Extract the (X, Y) coordinate from the center of the cell holding the provided text.  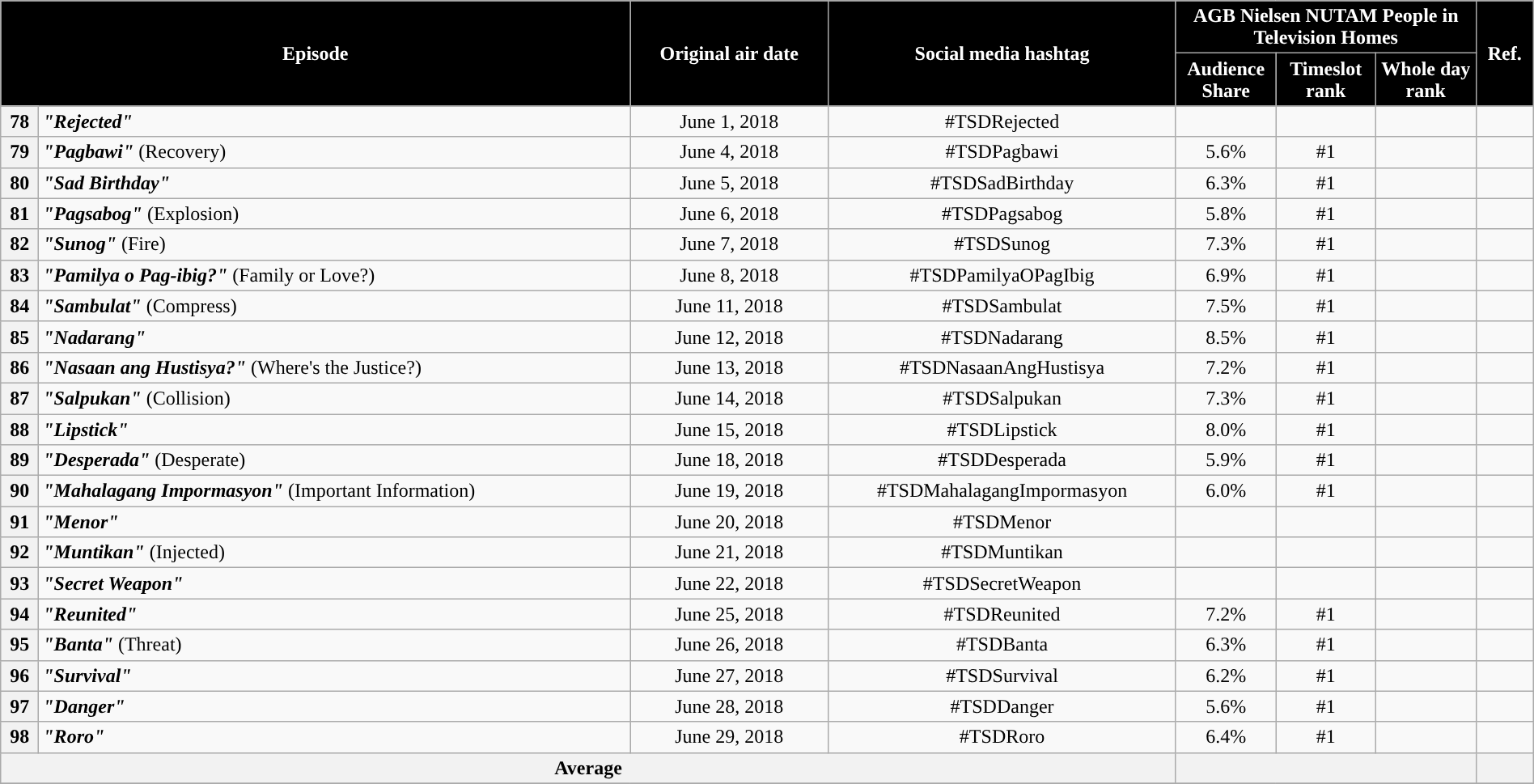
"Lipstick" (335, 430)
"Nadarang" (335, 337)
June 11, 2018 (730, 306)
87 (19, 398)
June 5, 2018 (730, 183)
Average (589, 768)
"Sad Birthday" (335, 183)
90 (19, 491)
June 29, 2018 (730, 737)
June 27, 2018 (730, 676)
#TSDSambulat (1002, 306)
#TSDPagbawi (1002, 152)
6.2% (1226, 676)
#TSDRejected (1002, 121)
#TSDPamilyaOPagIbig (1002, 275)
97 (19, 706)
Episode (316, 53)
5.9% (1226, 460)
#TSDRoro (1002, 737)
June 1, 2018 (730, 121)
96 (19, 676)
June 18, 2018 (730, 460)
#TSDMahalagangImpormasyon (1002, 491)
"Menor" (335, 522)
#TSDMuntikan (1002, 553)
"Pagsabog" (Explosion) (335, 214)
"Salpukan" (Collision) (335, 398)
83 (19, 275)
"Danger" (335, 706)
"Reunited" (335, 614)
Timeslotrank (1326, 79)
#TSDSalpukan (1002, 398)
"Muntikan" (Injected) (335, 553)
June 14, 2018 (730, 398)
6.0% (1226, 491)
June 8, 2018 (730, 275)
June 28, 2018 (730, 706)
AGB Nielsen NUTAM People in Television Homes (1325, 28)
79 (19, 152)
91 (19, 522)
81 (19, 214)
"Desperada" (Desperate) (335, 460)
June 25, 2018 (730, 614)
"Roro" (335, 737)
94 (19, 614)
#TSDSadBirthday (1002, 183)
Audience Share (1226, 79)
"Nasaan ang Hustisya?" (Where's the Justice?) (335, 367)
78 (19, 121)
88 (19, 430)
93 (19, 583)
June 13, 2018 (730, 367)
Whole dayrank (1426, 79)
82 (19, 244)
#TSDNasaanAngHustisya (1002, 367)
85 (19, 337)
80 (19, 183)
84 (19, 306)
"Mahalagang Impormasyon" (Important Information) (335, 491)
6.9% (1226, 275)
86 (19, 367)
June 6, 2018 (730, 214)
92 (19, 553)
5.8% (1226, 214)
#TSDLipstick (1002, 430)
"Pamilya o Pag-ibig?" (Family or Love?) (335, 275)
#TSDDanger (1002, 706)
"Rejected" (335, 121)
#TSDSecretWeapon (1002, 583)
89 (19, 460)
June 26, 2018 (730, 645)
#TSDSunog (1002, 244)
#TSDDesperada (1002, 460)
June 7, 2018 (730, 244)
June 21, 2018 (730, 553)
#TSDBanta (1002, 645)
June 4, 2018 (730, 152)
Original air date (730, 53)
"Sambulat" (Compress) (335, 306)
"Banta" (Threat) (335, 645)
June 19, 2018 (730, 491)
6.4% (1226, 737)
#TSDPagsabog (1002, 214)
95 (19, 645)
Ref. (1505, 53)
#TSDNadarang (1002, 337)
#TSDMenor (1002, 522)
"Sunog" (Fire) (335, 244)
June 15, 2018 (730, 430)
"Secret Weapon" (335, 583)
"Survival" (335, 676)
#TSDSurvival (1002, 676)
98 (19, 737)
June 12, 2018 (730, 337)
8.0% (1226, 430)
June 22, 2018 (730, 583)
7.5% (1226, 306)
8.5% (1226, 337)
Social media hashtag (1002, 53)
#TSDReunited (1002, 614)
June 20, 2018 (730, 522)
"Pagbawi" (Recovery) (335, 152)
